Provide the [x, y] coordinate of the cell's center where the given text is located.  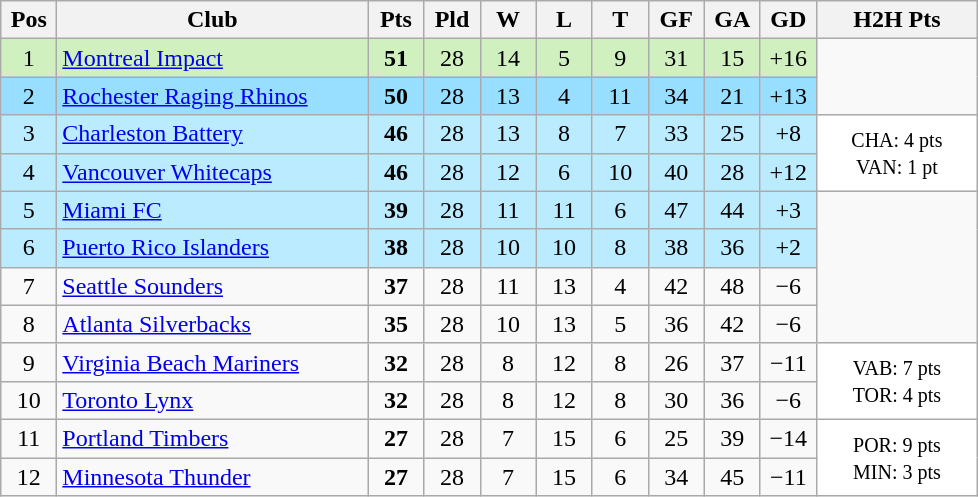
H2H Pts [896, 20]
51 [396, 58]
44 [732, 210]
+16 [788, 58]
Virginia Beach Mariners [212, 362]
26 [676, 362]
50 [396, 96]
45 [732, 477]
GF [676, 20]
2 [29, 96]
Pos [29, 20]
+2 [788, 248]
30 [676, 400]
3 [29, 134]
+12 [788, 172]
Atlanta Silverbacks [212, 324]
VAB: 7 ptsTOR: 4 pts [896, 381]
+8 [788, 134]
48 [732, 286]
Pts [396, 20]
Montreal Impact [212, 58]
−14 [788, 438]
Club [212, 20]
Portland Timbers [212, 438]
POR: 9 ptsMIN: 3 pts [896, 457]
1 [29, 58]
Vancouver Whitecaps [212, 172]
+3 [788, 210]
47 [676, 210]
GA [732, 20]
Puerto Rico Islanders [212, 248]
CHA: 4 ptsVAN: 1 pt [896, 153]
33 [676, 134]
GD [788, 20]
Miami FC [212, 210]
14 [508, 58]
35 [396, 324]
31 [676, 58]
L [564, 20]
Rochester Raging Rhinos [212, 96]
21 [732, 96]
Toronto Lynx [212, 400]
Minnesota Thunder [212, 477]
Charleston Battery [212, 134]
Pld [452, 20]
40 [676, 172]
+13 [788, 96]
Seattle Sounders [212, 286]
T [620, 20]
W [508, 20]
